Determine the (X, Y) coordinate at the center of the cell enclosing the given text.  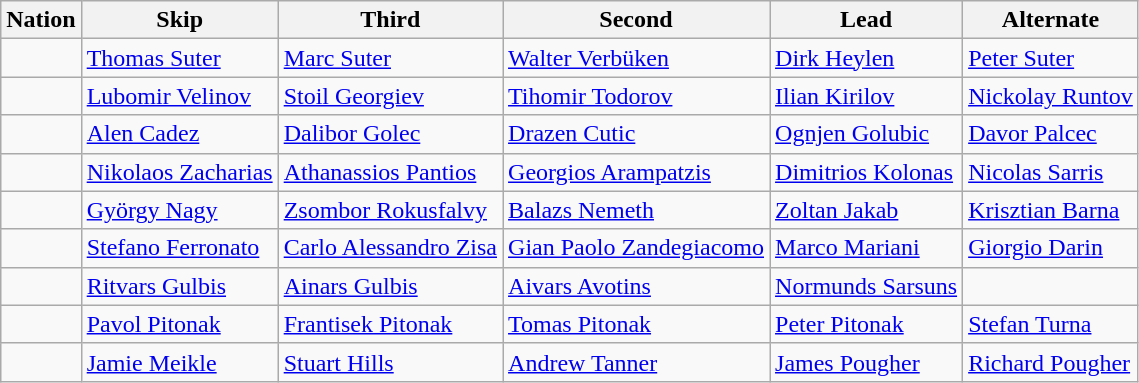
György Nagy (180, 210)
Athanassios Pantios (390, 172)
Peter Pitonak (866, 324)
Alen Cadez (180, 134)
Normunds Sarsuns (866, 286)
Ognjen Golubic (866, 134)
Richard Pougher (1051, 362)
Carlo Alessandro Zisa (390, 248)
Nicolas Sarris (1051, 172)
Dirk Heylen (866, 58)
James Pougher (866, 362)
Stefan Turna (1051, 324)
Tomas Pitonak (636, 324)
Stoil Georgiev (390, 96)
Peter Suter (1051, 58)
Frantisek Pitonak (390, 324)
Walter Verbüken (636, 58)
Ainars Gulbis (390, 286)
Thomas Suter (180, 58)
Jamie Meikle (180, 362)
Pavol Pitonak (180, 324)
Lead (866, 20)
Drazen Cutic (636, 134)
Ritvars Gulbis (180, 286)
Balazs Nemeth (636, 210)
Second (636, 20)
Dimitrios Kolonas (866, 172)
Gian Paolo Zandegiacomo (636, 248)
Zsombor Rokusfalvy (390, 210)
Stefano Ferronato (180, 248)
Third (390, 20)
Marc Suter (390, 58)
Nickolay Runtov (1051, 96)
Zoltan Jakab (866, 210)
Nikolaos Zacharias (180, 172)
Aivars Avotins (636, 286)
Ilian Kirilov (866, 96)
Georgios Arampatzis (636, 172)
Dalibor Golec (390, 134)
Davor Palcec (1051, 134)
Krisztian Barna (1051, 210)
Giorgio Darin (1051, 248)
Skip (180, 20)
Nation (41, 20)
Stuart Hills (390, 362)
Alternate (1051, 20)
Lubomir Velinov (180, 96)
Andrew Tanner (636, 362)
Marco Mariani (866, 248)
Tihomir Todorov (636, 96)
